Return (x, y) of the center of cell containing provided text 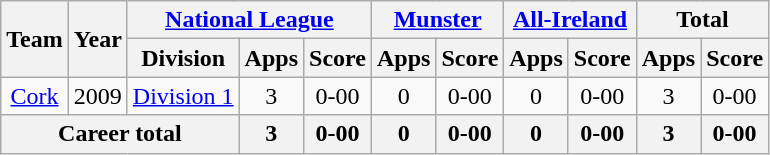
Munster (437, 20)
Career total (120, 134)
Division 1 (183, 96)
Year (98, 39)
National League (249, 20)
All-Ireland (570, 20)
Cork (35, 96)
Division (183, 58)
Team (35, 39)
2009 (98, 96)
Total (702, 20)
